Pinpoint the cell where the given text exists, returning its [X, Y] midpoint coordinate. 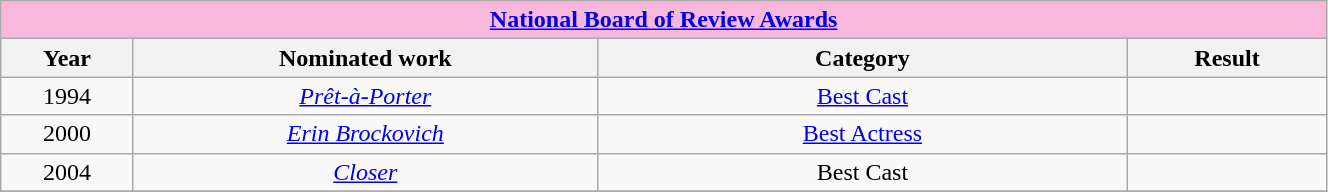
Nominated work [365, 58]
Category [862, 58]
Year [68, 58]
2000 [68, 134]
1994 [68, 96]
Best Actress [862, 134]
Closer [365, 172]
2004 [68, 172]
Prêt-à-Porter [365, 96]
National Board of Review Awards [664, 20]
Erin Brockovich [365, 134]
Result [1228, 58]
